Identify which cell holds the provided text, then report its [x, y] central coordinate. 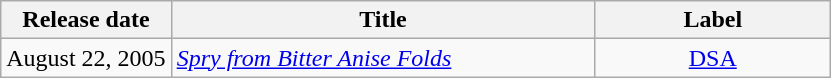
August 22, 2005 [86, 58]
Spry from Bitter Anise Folds [383, 58]
DSA [713, 58]
Label [713, 20]
Title [383, 20]
Release date [86, 20]
